For the text-containing cell, return its midpoint in (x, y) coordinate format. 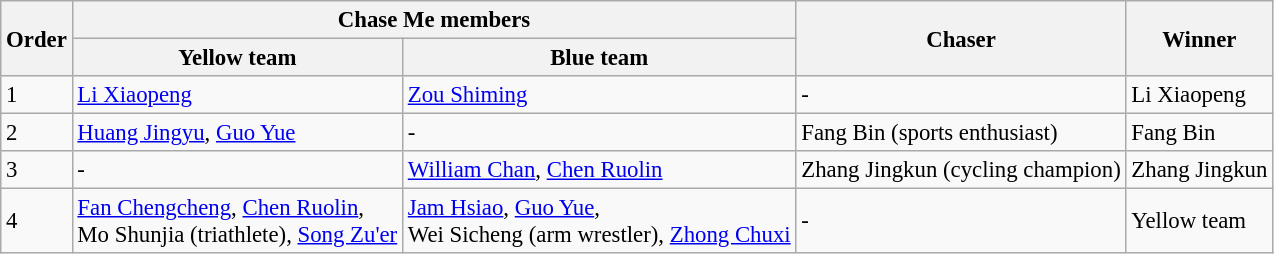
2 (36, 133)
Chase Me members (434, 20)
Order (36, 38)
Fan Chengcheng, Chen Ruolin, Mo Shunjia (triathlete), Song Zu'er (237, 222)
Blue team (598, 58)
Jam Hsiao, Guo Yue, Wei Sicheng (arm wrestler), Zhong Chuxi (598, 222)
William Chan, Chen Ruolin (598, 170)
Fang Bin (1200, 133)
4 (36, 222)
1 (36, 95)
Chaser (961, 38)
Zhang Jingkun (cycling champion) (961, 170)
Winner (1200, 38)
3 (36, 170)
Zhang Jingkun (1200, 170)
Fang Bin (sports enthusiast) (961, 133)
Zou Shiming (598, 95)
Huang Jingyu, Guo Yue (237, 133)
